Determine the (x, y) coordinate at the center of the cell enclosing the given text.  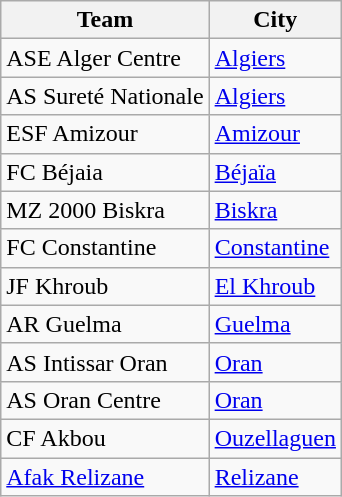
Relizane (275, 477)
ESF Amizour (105, 134)
Béjaïa (275, 172)
FC Constantine (105, 248)
JF Khroub (105, 286)
AS Sureté Nationale (105, 96)
AR Guelma (105, 324)
CF Akbou (105, 438)
FC Béjaia (105, 172)
City (275, 20)
ASE Alger Centre (105, 58)
El Khroub (275, 286)
Amizour (275, 134)
AS Intissar Oran (105, 362)
Biskra (275, 210)
Constantine (275, 248)
Team (105, 20)
AS Oran Centre (105, 400)
Ouzellaguen (275, 438)
Afak Relizane (105, 477)
MZ 2000 Biskra (105, 210)
Guelma (275, 324)
